Scan for the cell matching the given text and deliver its [x, y] coordinate at center. 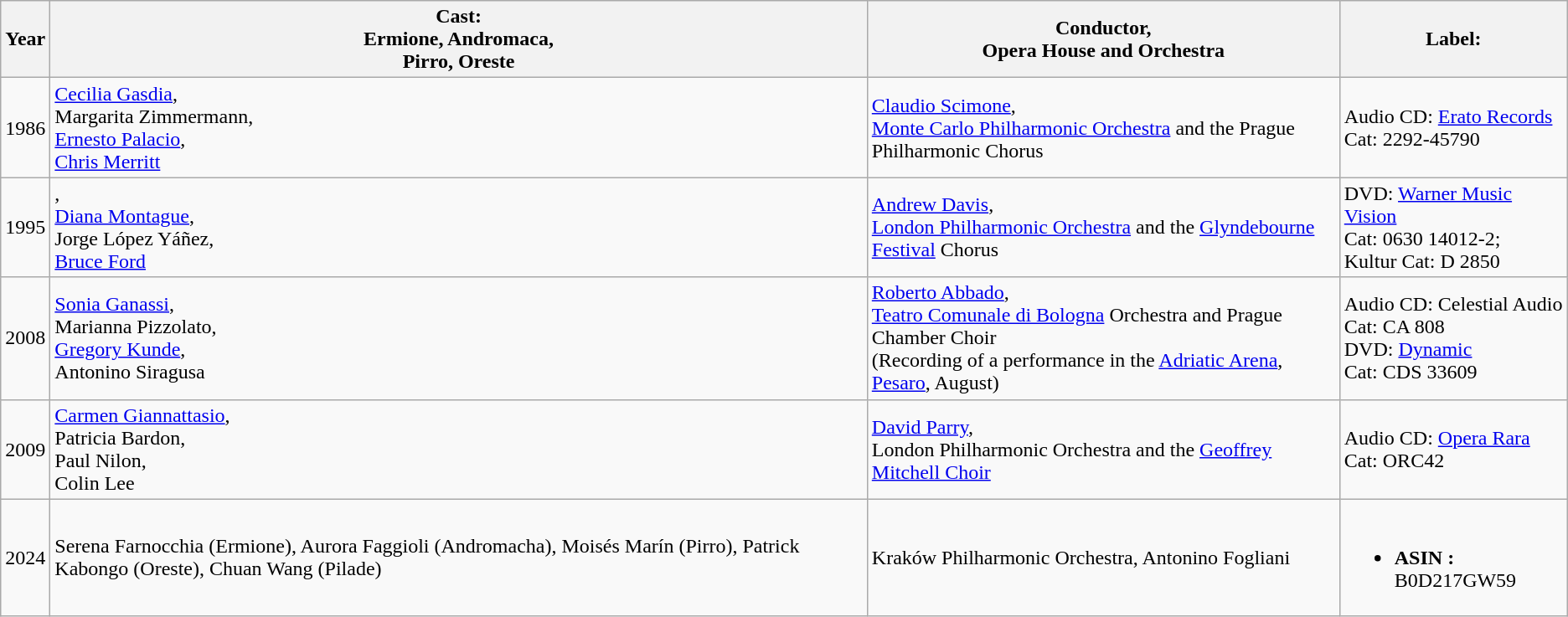
ASIN : B0D217GW59 [1453, 558]
Audio CD: Erato Records Cat: 2292-45790 [1453, 127]
Conductor,Opera House and Orchestra [1103, 39]
Roberto Abbado,Teatro Comunale di Bologna Orchestra and Prague Chamber Choir(Recording of a performance in the Adriatic Arena, Pesaro, August) [1103, 338]
Label: [1453, 39]
Kraków Philharmonic Orchestra, Antonino Fogliani [1103, 558]
,Diana Montague,Jorge López Yáñez,Bruce Ford [459, 228]
2008 [25, 338]
Claudio Scimone,Monte Carlo Philharmonic Orchestra and the Prague Philharmonic Chorus [1103, 127]
David Parry,London Philharmonic Orchestra and the Geoffrey Mitchell Choir [1103, 449]
Sonia Ganassi,Marianna Pizzolato,Gregory Kunde,Antonino Siragusa [459, 338]
Year [25, 39]
2024 [25, 558]
Audio CD: Celestial AudioCat: CA 808DVD: DynamicCat: CDS 33609 [1453, 338]
DVD: Warner Music Vision Cat: 0630 14012-2;Kultur Cat: D 2850 [1453, 228]
Cecilia Gasdia,Margarita Zimmermann,Ernesto Palacio,Chris Merritt [459, 127]
Audio CD: Opera RaraCat: ORC42 [1453, 449]
Cast:Ermione, Andromaca,Pirro, Oreste [459, 39]
2009 [25, 449]
Andrew Davis,London Philharmonic Orchestra and the Glyndebourne Festival Chorus [1103, 228]
Carmen Giannattasio,Patricia Bardon,Paul Nilon,Colin Lee [459, 449]
Serena Farnocchia (Ermione), Aurora Faggioli (Andromacha), Moisés Marín (Pirro), Patrick Kabongo (Oreste), Chuan Wang (Pilade) [459, 558]
1986 [25, 127]
1995 [25, 228]
